Return [x, y] of the center of cell containing provided text 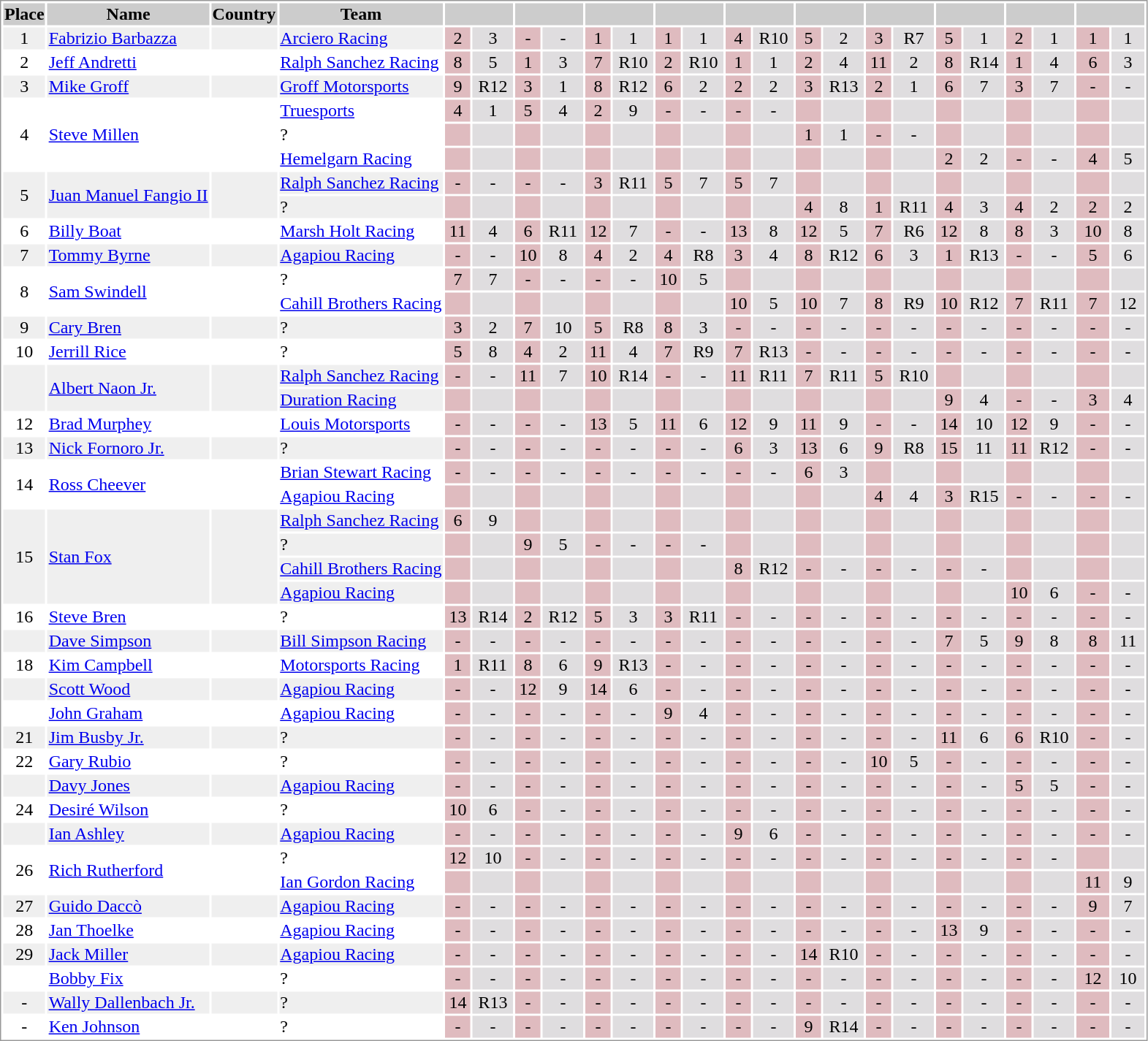
Country [244, 14]
Fabrizio Barbazza [129, 39]
28 [24, 930]
26 [24, 871]
Bobby Fix [129, 978]
Cary Bren [129, 328]
27 [24, 907]
Kim Campbell [129, 666]
Steve Bren [129, 617]
Truesports [361, 110]
Duration Racing [361, 400]
Jack Miller [129, 955]
Steve Millen [129, 134]
Nick Fornoro Jr. [129, 448]
Groff Motorsports [361, 87]
Ian Gordon Racing [361, 882]
Gary Rubio [129, 762]
Ian Ashley [129, 834]
Hemelgarn Racing [361, 159]
21 [24, 737]
Billy Boat [129, 232]
29 [24, 955]
R7 [913, 39]
Name [129, 14]
Jeff Andretti [129, 62]
Marsh Holt Racing [361, 232]
Motorsports Racing [361, 666]
Davy Jones [129, 785]
Mike Groff [129, 87]
Desiré Wilson [129, 810]
24 [24, 810]
18 [24, 666]
R15 [984, 496]
John Graham [129, 714]
Tommy Byrne [129, 255]
Team [361, 14]
Ross Cheever [129, 485]
Brad Murphey [129, 424]
Louis Motorsports [361, 424]
Stan Fox [129, 557]
Juan Manuel Fangio II [129, 196]
Jan Thoelke [129, 930]
Rich Rutherford [129, 871]
Ken Johnson [129, 1026]
Sam Swindell [129, 292]
22 [24, 762]
Guido Daccò [129, 907]
Jim Busby Jr. [129, 737]
Place [24, 14]
Wally Dallenbach Jr. [129, 1003]
Scott Wood [129, 689]
16 [24, 617]
Dave Simpson [129, 641]
R6 [913, 232]
Brian Stewart Racing [361, 473]
Arciero Racing [361, 39]
Jerrill Rice [129, 351]
Bill Simpson Racing [361, 641]
Albert Naon Jr. [129, 389]
